For the text-containing cell, return its midpoint in [X, Y] coordinate format. 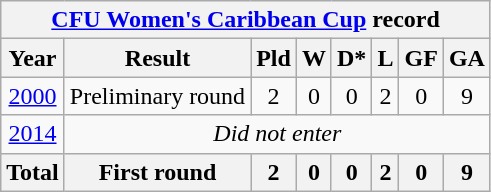
Result [157, 58]
First round [157, 172]
W [314, 58]
Preliminary round [157, 96]
2000 [33, 96]
2014 [33, 134]
CFU Women's Caribbean Cup record [246, 20]
GA [466, 58]
Pld [274, 58]
Did not enter [277, 134]
L [386, 58]
Year [33, 58]
GF [421, 58]
Total [33, 172]
D* [351, 58]
